Determine the [x, y] coordinate at the center of the cell enclosing the given text.  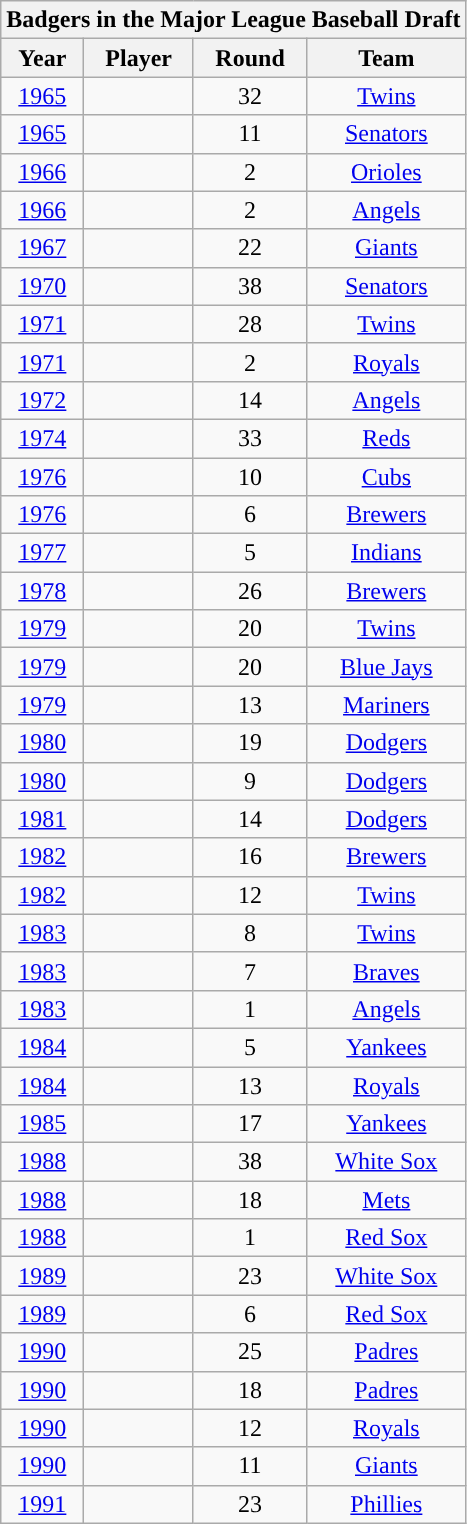
7 [250, 971]
Braves [386, 971]
10 [250, 477]
1977 [42, 553]
8 [250, 933]
Mariners [386, 705]
32 [250, 96]
22 [250, 248]
Cubs [386, 477]
1972 [42, 400]
1967 [42, 248]
26 [250, 591]
1978 [42, 591]
1970 [42, 286]
Orioles [386, 172]
Blue Jays [386, 667]
17 [250, 1124]
1985 [42, 1124]
33 [250, 438]
1974 [42, 438]
Mets [386, 1200]
Round [250, 58]
1981 [42, 819]
28 [250, 324]
Indians [386, 553]
Phillies [386, 1504]
Badgers in the Major League Baseball Draft [234, 20]
1991 [42, 1504]
Team [386, 58]
9 [250, 781]
16 [250, 857]
Player [138, 58]
25 [250, 1352]
Reds [386, 438]
19 [250, 743]
Year [42, 58]
